From the cell containing the given text, extract its center point as (x, y) coordinate. 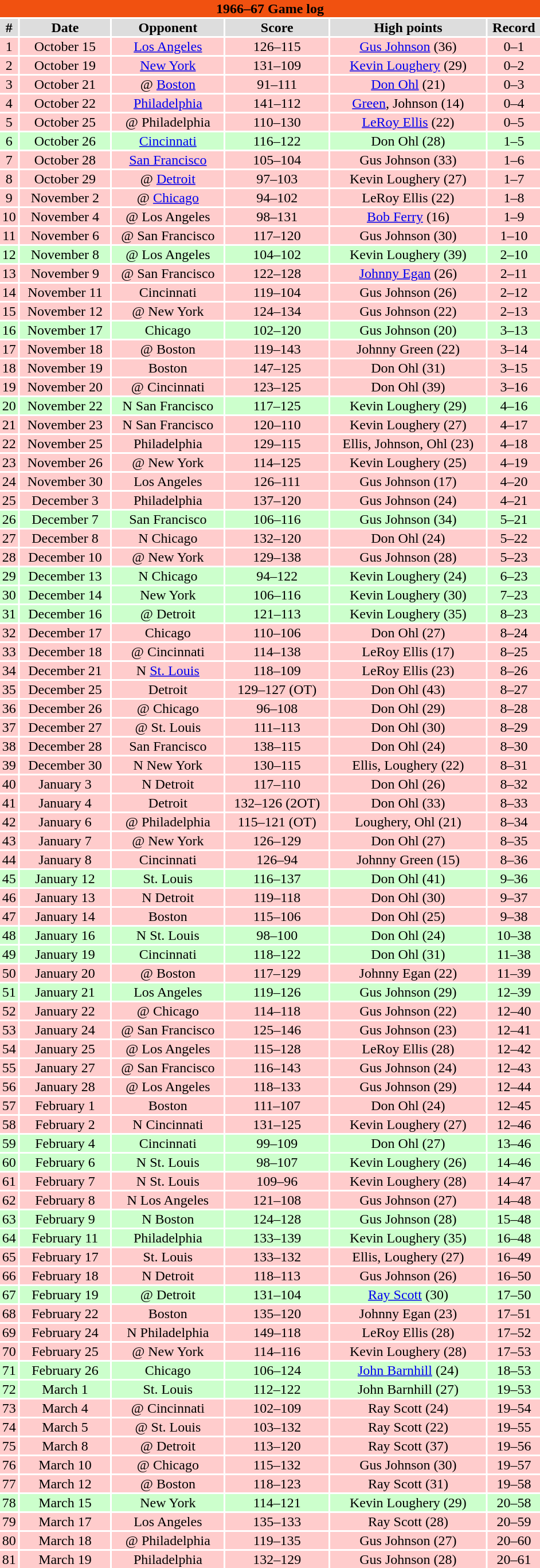
8–31 (514, 765)
98–100 (276, 935)
March 15 (65, 1503)
November 30 (65, 481)
118–122 (276, 954)
97–103 (276, 179)
99–109 (276, 1143)
14–47 (514, 1181)
19–56 (514, 1446)
8–23 (514, 614)
130–115 (276, 765)
Gus Johnson (36) (408, 46)
20 (9, 406)
Bob Ferry (16) (408, 217)
1–7 (514, 179)
February 22 (65, 1314)
3–13 (514, 330)
116–137 (276, 879)
16–50 (514, 1276)
129–115 (276, 444)
102–109 (276, 1408)
0–3 (514, 84)
22 (9, 444)
Don Ohl (29) (408, 708)
51 (9, 992)
129–127 (OT) (276, 689)
20–61 (514, 1559)
15–48 (514, 1219)
LeRoy Ellis (17) (408, 652)
31 (9, 614)
41 (9, 803)
48 (9, 935)
5 (9, 122)
January 27 (65, 1068)
March 4 (65, 1408)
59 (9, 1143)
Score (276, 28)
94–122 (276, 576)
12–42 (514, 1049)
77 (9, 1484)
26 (9, 519)
115–121 (OT) (276, 822)
January 19 (65, 954)
February 7 (65, 1181)
79 (9, 1522)
124–128 (276, 1219)
Johnny Egan (26) (408, 273)
February 2 (65, 1124)
January 20 (65, 973)
114–116 (276, 1351)
19–58 (514, 1484)
December 10 (65, 557)
135–133 (276, 1522)
4–17 (514, 425)
81 (9, 1559)
126–129 (276, 841)
2–13 (514, 311)
123–125 (276, 387)
February 11 (65, 1238)
October 26 (65, 141)
February 4 (65, 1143)
11–38 (514, 954)
18 (9, 368)
69 (9, 1332)
January 24 (65, 1030)
37 (9, 727)
12–39 (514, 992)
42 (9, 822)
16 (9, 330)
0–2 (514, 65)
February 18 (65, 1276)
Don Ohl (43) (408, 689)
33 (9, 652)
4–18 (514, 444)
111–113 (276, 727)
December 8 (65, 538)
117–125 (276, 406)
76 (9, 1465)
7 (9, 160)
Ray Scott (22) (408, 1427)
18–53 (514, 1370)
October 28 (65, 160)
Johnny Egan (22) (408, 973)
11 (9, 236)
141–112 (276, 103)
126–94 (276, 860)
High points (408, 28)
16–49 (514, 1257)
November 19 (65, 368)
98–131 (276, 217)
98–107 (276, 1162)
4–16 (514, 406)
132–120 (276, 538)
4–21 (514, 500)
0–4 (514, 103)
January 4 (65, 803)
110–130 (276, 122)
9–38 (514, 916)
149–118 (276, 1332)
October 19 (65, 65)
6–23 (514, 576)
12–45 (514, 1106)
N Boston (167, 1219)
117–120 (276, 236)
January 7 (65, 841)
8–35 (514, 841)
March 19 (65, 1559)
19–53 (514, 1389)
70 (9, 1351)
114–118 (276, 1011)
118–109 (276, 671)
105–104 (276, 160)
126–111 (276, 481)
October 29 (65, 179)
27 (9, 538)
102–120 (276, 330)
5–23 (514, 557)
57 (9, 1106)
11–39 (514, 973)
10 (9, 217)
Ellis, Loughery (27) (408, 1257)
6 (9, 141)
November 11 (65, 292)
February 25 (65, 1351)
19–55 (514, 1427)
December 18 (65, 652)
64 (9, 1238)
Ray Scott (37) (408, 1446)
116–122 (276, 141)
Gus Johnson (34) (408, 519)
117–129 (276, 973)
131–109 (276, 65)
November 17 (65, 330)
Johnny Egan (23) (408, 1314)
October 15 (65, 46)
Kevin Loughery (25) (408, 462)
February 1 (65, 1106)
March 17 (65, 1522)
Ray Scott (31) (408, 1484)
119–118 (276, 897)
58 (9, 1124)
116–143 (276, 1068)
147–125 (276, 368)
Ray Scott (30) (408, 1295)
# (9, 28)
December 30 (65, 765)
65 (9, 1257)
111–107 (276, 1106)
131–125 (276, 1124)
112–122 (276, 1389)
3–14 (514, 349)
November 12 (65, 311)
January 8 (65, 860)
January 16 (65, 935)
53 (9, 1030)
Kevin Loughery (39) (408, 254)
74 (9, 1427)
November 20 (65, 387)
Kevin Loughery (24) (408, 576)
117–110 (276, 784)
John Barnhill (24) (408, 1370)
45 (9, 879)
119–143 (276, 349)
21 (9, 425)
19–57 (514, 1465)
November 4 (65, 217)
114–121 (276, 1503)
December 7 (65, 519)
71 (9, 1370)
0–5 (514, 122)
Gus Johnson (33) (408, 160)
4–20 (514, 481)
October 25 (65, 122)
20–58 (514, 1503)
12 (9, 254)
February 24 (65, 1332)
115–106 (276, 916)
Ray Scott (24) (408, 1408)
121–113 (276, 614)
40 (9, 784)
23 (9, 462)
8–26 (514, 671)
17–50 (514, 1295)
November 23 (65, 425)
13 (9, 273)
December 25 (65, 689)
8–28 (514, 708)
122–128 (276, 273)
January 6 (65, 822)
126–115 (276, 46)
63 (9, 1219)
December 17 (65, 633)
133–132 (276, 1257)
8–36 (514, 860)
March 10 (65, 1465)
January 21 (65, 992)
1–10 (514, 236)
34 (9, 671)
Don Ohl (39) (408, 387)
132–126 (2OT) (276, 803)
February 8 (65, 1200)
78 (9, 1503)
12–44 (514, 1087)
2–12 (514, 292)
62 (9, 1200)
132–129 (276, 1559)
4–19 (514, 462)
3–15 (514, 368)
8–24 (514, 633)
December 26 (65, 708)
17–53 (514, 1351)
Gus Johnson (17) (408, 481)
1–8 (514, 198)
January 22 (65, 1011)
104–102 (276, 254)
12–43 (514, 1068)
December 13 (65, 576)
60 (9, 1162)
October 21 (65, 84)
66 (9, 1276)
1–9 (514, 217)
8–32 (514, 784)
129–138 (276, 557)
110–106 (276, 633)
January 3 (65, 784)
January 13 (65, 897)
Don Ohl (25) (408, 916)
61 (9, 1181)
February 9 (65, 1219)
Record (514, 28)
113–120 (276, 1446)
28 (9, 557)
8 (9, 179)
Gus Johnson (20) (408, 330)
2–10 (514, 254)
9–37 (514, 897)
December 21 (65, 671)
8–29 (514, 727)
68 (9, 1314)
Don Ohl (21) (408, 84)
43 (9, 841)
March 8 (65, 1446)
Don Ohl (28) (408, 141)
119–126 (276, 992)
114–125 (276, 462)
7–23 (514, 595)
47 (9, 916)
N Los Angeles (167, 1200)
November 18 (65, 349)
80 (9, 1540)
36 (9, 708)
10–38 (514, 935)
115–132 (276, 1465)
8–27 (514, 689)
Green, Johnson (14) (408, 103)
106–124 (276, 1370)
Don Ohl (41) (408, 879)
December 16 (65, 614)
39 (9, 765)
44 (9, 860)
December 27 (65, 727)
January 12 (65, 879)
15 (9, 311)
9–36 (514, 879)
133–139 (276, 1238)
120–110 (276, 425)
20–60 (514, 1540)
Gus Johnson (23) (408, 1030)
October 22 (65, 103)
8–25 (514, 652)
52 (9, 1011)
14 (9, 292)
N Cincinnati (167, 1124)
Ray Scott (28) (408, 1522)
Opponent (167, 28)
Kevin Loughery (26) (408, 1162)
January 14 (65, 916)
March 1 (65, 1389)
32 (9, 633)
46 (9, 897)
12–46 (514, 1124)
118–113 (276, 1276)
119–135 (276, 1540)
November 8 (65, 254)
124–134 (276, 311)
118–133 (276, 1087)
119–104 (276, 292)
109–96 (276, 1181)
17 (9, 349)
38 (9, 746)
1966–67 Game log (270, 9)
54 (9, 1049)
8–33 (514, 803)
November 2 (65, 198)
December 14 (65, 595)
17–51 (514, 1314)
February 17 (65, 1257)
N New York (167, 765)
3–16 (514, 387)
March 5 (65, 1427)
29 (9, 576)
Ellis, Loughery (22) (408, 765)
Kevin Loughery (30) (408, 595)
103–132 (276, 1427)
115–128 (276, 1049)
December 3 (65, 500)
19–54 (514, 1408)
5–22 (514, 538)
November 25 (65, 444)
4 (9, 103)
12–40 (514, 1011)
Ellis, Johnson, Ohl (23) (408, 444)
January 25 (65, 1049)
131–104 (276, 1295)
November 26 (65, 462)
March 12 (65, 1484)
8–30 (514, 746)
Johnny Green (22) (408, 349)
67 (9, 1295)
November 22 (65, 406)
Don Ohl (33) (408, 803)
February 19 (65, 1295)
75 (9, 1446)
56 (9, 1087)
5–21 (514, 519)
2–11 (514, 273)
73 (9, 1408)
3 (9, 84)
November 9 (65, 273)
55 (9, 1068)
Loughery, Ohl (21) (408, 822)
138–115 (276, 746)
137–120 (276, 500)
1 (9, 46)
16–48 (514, 1238)
November 6 (65, 236)
1–6 (514, 160)
February 26 (65, 1370)
0–1 (514, 46)
91–111 (276, 84)
20–59 (514, 1522)
19 (9, 387)
17–52 (514, 1332)
14–48 (514, 1200)
2 (9, 65)
50 (9, 973)
12–41 (514, 1030)
35 (9, 689)
January 28 (65, 1087)
John Barnhill (27) (408, 1389)
N Philadelphia (167, 1332)
114–138 (276, 652)
72 (9, 1389)
96–108 (276, 708)
135–120 (276, 1314)
1–5 (514, 141)
14–46 (514, 1162)
February 6 (65, 1162)
Johnny Green (15) (408, 860)
8–34 (514, 822)
118–123 (276, 1484)
25 (9, 500)
30 (9, 595)
49 (9, 954)
LeRoy Ellis (23) (408, 671)
9 (9, 198)
121–108 (276, 1200)
94–102 (276, 198)
24 (9, 481)
125–146 (276, 1030)
December 28 (65, 746)
March 18 (65, 1540)
Don Ohl (26) (408, 784)
13–46 (514, 1143)
Date (65, 28)
